Detect which cell encompasses the target text, then output its [x, y] center coordinate. 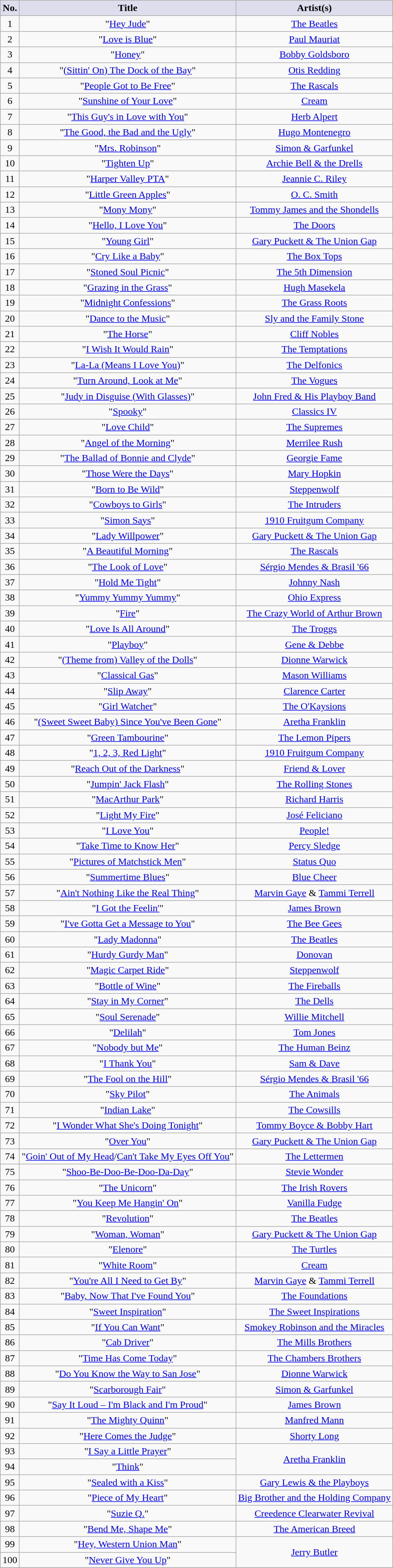
Title [128, 8]
Gary Lewis & the Playboys [314, 1482]
"Honey" [128, 55]
The Troggs [314, 629]
"Dance to the Music" [128, 318]
"Suzie Q." [128, 1513]
31 [10, 489]
34 [10, 536]
49 [10, 769]
The Cowsills [314, 1110]
13 [10, 210]
"Indian Lake" [128, 1110]
"Love Child" [128, 427]
Tommy Boyce & Bobby Hart [314, 1125]
66 [10, 1032]
71 [10, 1110]
"I Wonder What She's Doing Tonight" [128, 1125]
"Piece of My Heart" [128, 1498]
The Foundations [314, 1296]
51 [10, 799]
"Sky Pilot" [128, 1094]
"Goin' Out of My Head/Can't Take My Eyes Off You" [128, 1156]
The Rolling Stones [314, 784]
Otis Redding [314, 70]
Georgie Fame [314, 458]
36 [10, 567]
72 [10, 1125]
The Human Beinz [314, 1048]
96 [10, 1498]
64 [10, 1001]
57 [10, 892]
Bobby Goldsboro [314, 55]
The Temptations [314, 349]
98 [10, 1529]
"I Thank You" [128, 1063]
78 [10, 1219]
Jerry Butler [314, 1552]
"Tighten Up" [128, 163]
9 [10, 148]
"Think" [128, 1467]
"Here Comes the Judge" [128, 1435]
The Supremes [314, 427]
The Chambers Brothers [314, 1358]
46 [10, 722]
"Turn Around, Look at Me" [128, 380]
100 [10, 1560]
99 [10, 1544]
73 [10, 1141]
61 [10, 955]
"Bottle of Wine" [128, 986]
67 [10, 1048]
50 [10, 784]
Artist(s) [314, 8]
"Lady Madonna" [128, 939]
John Fred & His Playboy Band [314, 396]
The Box Tops [314, 256]
"Sunshine of Your Love" [128, 101]
95 [10, 1482]
"Elenore" [128, 1250]
42 [10, 660]
Tommy James and the Shondells [314, 210]
69 [10, 1079]
"Woman, Woman" [128, 1234]
2 [10, 39]
"MacArthur Park" [128, 799]
"Bend Me, Shape Me" [128, 1529]
"The Horse" [128, 334]
Mary Hopkin [314, 474]
89 [10, 1389]
The Mills Brothers [314, 1343]
The Vogues [314, 380]
17 [10, 272]
Friend & Lover [314, 769]
"Judy in Disguise (With Glasses)" [128, 396]
"Playboy" [128, 644]
77 [10, 1203]
10 [10, 163]
"White Room" [128, 1265]
The Lemon Pipers [314, 738]
94 [10, 1467]
59 [10, 923]
José Feliciano [314, 815]
Mason Williams [314, 675]
8 [10, 132]
"Little Green Apples" [128, 194]
"Midnight Confessions" [128, 303]
3 [10, 55]
7 [10, 117]
The Dells [314, 1001]
"Shoo-Be-Doo-Be-Doo-Da-Day" [128, 1172]
The Bee Gees [314, 923]
91 [10, 1420]
79 [10, 1234]
O. C. Smith [314, 194]
Tom Jones [314, 1032]
"Cowboys to Girls" [128, 505]
"Grazing in the Grass" [128, 287]
The Fireballs [314, 986]
"Girl Watcher" [128, 707]
6 [10, 101]
35 [10, 551]
58 [10, 908]
The Animals [314, 1094]
"You're All I Need to Get By" [128, 1281]
Donovan [314, 955]
86 [10, 1343]
84 [10, 1312]
"Delilah" [128, 1032]
"Fire" [128, 613]
"Ain't Nothing Like the Real Thing" [128, 892]
83 [10, 1296]
"People Got to Be Free" [128, 86]
The Delfonics [314, 365]
24 [10, 380]
Stevie Wonder [314, 1172]
62 [10, 970]
The American Breed [314, 1529]
"Green Tambourine" [128, 738]
"The Ballad of Bonnie and Clyde" [128, 458]
52 [10, 815]
The Crazy World of Arthur Brown [314, 613]
"Say It Loud – I'm Black and I'm Proud" [128, 1405]
"Stay in My Corner" [128, 1001]
The Turtles [314, 1250]
41 [10, 644]
81 [10, 1265]
14 [10, 225]
22 [10, 349]
"The Fool on the Hill" [128, 1079]
"Scarborough Fair" [128, 1389]
Paul Mauriat [314, 39]
Sly and the Family Stone [314, 318]
"Lady Willpower" [128, 536]
"Sweet Inspiration" [128, 1312]
19 [10, 303]
"Cry Like a Baby" [128, 256]
Johnny Nash [314, 582]
People! [314, 830]
"If You Can Want" [128, 1327]
29 [10, 458]
"Simon Says" [128, 520]
Gene & Debbe [314, 644]
60 [10, 939]
"Love is Blue" [128, 39]
"Hello, I Love You" [128, 225]
Clarence Carter [314, 691]
47 [10, 738]
15 [10, 241]
"Jumpin' Jack Flash" [128, 784]
80 [10, 1250]
26 [10, 411]
"Time Has Come Today" [128, 1358]
87 [10, 1358]
"La-La (Means I Love You)" [128, 365]
"Stoned Soul Picnic" [128, 272]
"Slip Away" [128, 691]
"Soul Serenade" [128, 1017]
11 [10, 179]
33 [10, 520]
"Born to Be Wild" [128, 489]
"The Mighty Quinn" [128, 1420]
"Summertime Blues" [128, 877]
"Light My Fire" [128, 815]
Status Quo [314, 861]
23 [10, 365]
"Over You" [128, 1141]
"Nobody but Me" [128, 1048]
56 [10, 877]
"Hold Me Tight" [128, 582]
Archie Bell & the Drells [314, 163]
93 [10, 1451]
"Pictures of Matchstick Men" [128, 861]
43 [10, 675]
The Irish Rovers [314, 1188]
"Reach Out of the Darkness" [128, 769]
The Doors [314, 225]
"The Good, the Bad and the Ugly" [128, 132]
18 [10, 287]
27 [10, 427]
4 [10, 70]
"Young Girl" [128, 241]
"I Say a Little Prayer" [128, 1451]
37 [10, 582]
48 [10, 753]
85 [10, 1327]
The Intruders [314, 505]
"I Got the Feelin'" [128, 908]
53 [10, 830]
"A Beautiful Morning" [128, 551]
Big Brother and the Holding Company [314, 1498]
"Sealed with a Kiss" [128, 1482]
82 [10, 1281]
Herb Alpert [314, 117]
68 [10, 1063]
Blue Cheer [314, 877]
"(Theme from) Valley of the Dolls" [128, 660]
1 [10, 24]
20 [10, 318]
65 [10, 1017]
"Mrs. Robinson" [128, 148]
76 [10, 1188]
"1, 2, 3, Red Light" [128, 753]
The Sweet Inspirations [314, 1312]
"(Sittin' On) The Dock of the Bay" [128, 70]
"Classical Gas" [128, 675]
25 [10, 396]
44 [10, 691]
16 [10, 256]
"Hurdy Gurdy Man" [128, 955]
"Hey Jude" [128, 24]
"Take Time to Know Her" [128, 846]
No. [10, 8]
63 [10, 986]
88 [10, 1374]
12 [10, 194]
The 5th Dimension [314, 272]
90 [10, 1405]
The Grass Roots [314, 303]
Percy Sledge [314, 846]
"Baby, Now That I've Found You" [128, 1296]
Hugo Montenegro [314, 132]
The O'Kaysions [314, 707]
"Mony Mony" [128, 210]
40 [10, 629]
Richard Harris [314, 799]
Classics IV [314, 411]
21 [10, 334]
Shorty Long [314, 1435]
Vanilla Fudge [314, 1203]
28 [10, 442]
Manfred Mann [314, 1420]
"Never Give You Up" [128, 1560]
Ohio Express [314, 598]
74 [10, 1156]
32 [10, 505]
"Spooky" [128, 411]
92 [10, 1435]
"Revolution" [128, 1219]
75 [10, 1172]
Smokey Robinson and the Miracles [314, 1327]
"Magic Carpet Ride" [128, 970]
30 [10, 474]
"You Keep Me Hangin' On" [128, 1203]
Sam & Dave [314, 1063]
Creedence Clearwater Revival [314, 1513]
"Angel of the Morning" [128, 442]
"I Wish It Would Rain" [128, 349]
38 [10, 598]
70 [10, 1094]
97 [10, 1513]
"Cab Driver" [128, 1343]
"Those Were the Days" [128, 474]
Jeannie C. Riley [314, 179]
"The Unicorn" [128, 1188]
"The Look of Love" [128, 567]
54 [10, 846]
Willie Mitchell [314, 1017]
55 [10, 861]
39 [10, 613]
"I Love You" [128, 830]
"Love Is All Around" [128, 629]
Merrilee Rush [314, 442]
5 [10, 86]
"(Sweet Sweet Baby) Since You've Been Gone" [128, 722]
Hugh Masekela [314, 287]
"This Guy's in Love with You" [128, 117]
"Yummy Yummy Yummy" [128, 598]
"Hey, Western Union Man" [128, 1544]
"Do You Know the Way to San Jose" [128, 1374]
The Lettermen [314, 1156]
"I've Gotta Get a Message to You" [128, 923]
45 [10, 707]
"Harper Valley PTA" [128, 179]
Cliff Nobles [314, 334]
